Provide the (x, y) coordinate of the cell's center where the given text is located.  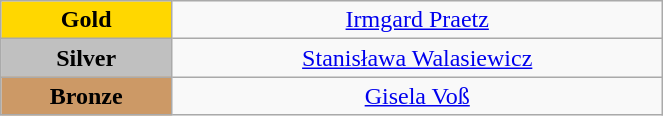
Gisela Voß (418, 96)
Gold (86, 20)
Irmgard Praetz (418, 20)
Bronze (86, 96)
Silver (86, 58)
Stanisława Walasiewicz (418, 58)
